Capture the cell that displays the provided text and extract its [x, y] central coordinate. 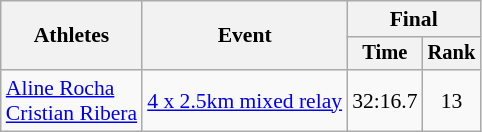
Event [244, 36]
4 x 2.5km mixed relay [244, 100]
13 [452, 100]
Aline RochaCristian Ribera [72, 100]
Rank [452, 54]
Time [384, 54]
Final [414, 19]
Athletes [72, 36]
32:16.7 [384, 100]
